Detect which cell encompasses the target text, then output its (X, Y) center coordinate. 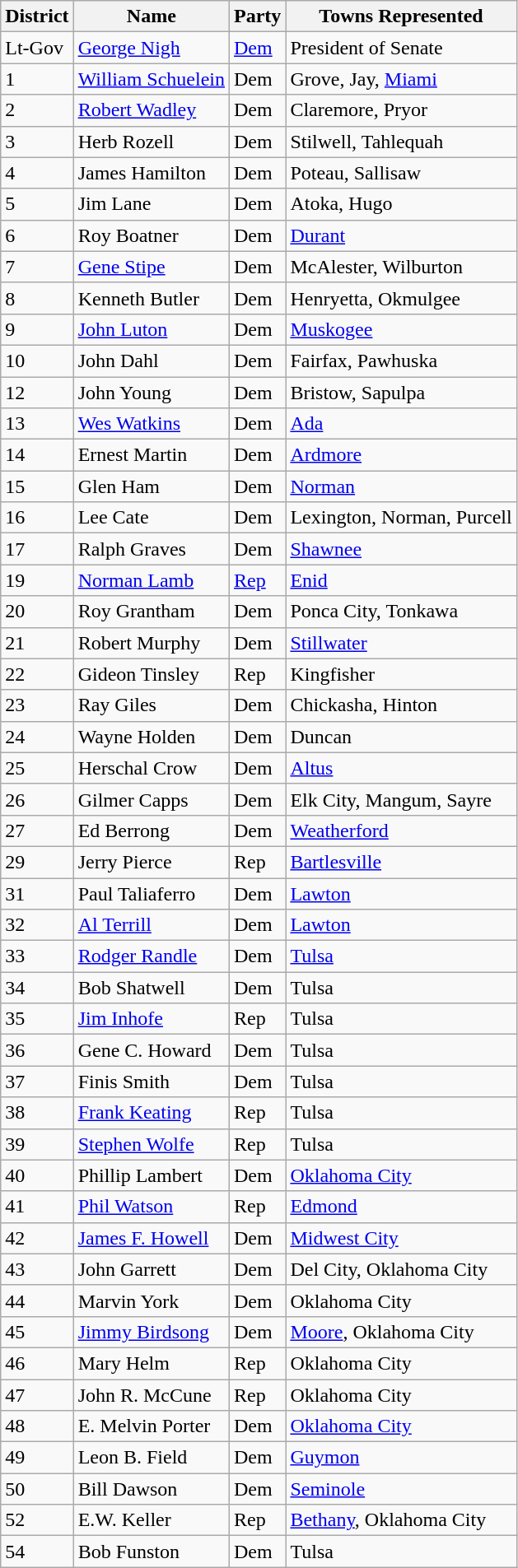
27 (37, 831)
Robert Murphy (152, 643)
Rodger Randle (152, 956)
Bob Funston (152, 1552)
Moore, Oklahoma City (401, 1332)
23 (37, 705)
Herschal Crow (152, 768)
Ralph Graves (152, 549)
16 (37, 518)
47 (37, 1395)
Lee Cate (152, 518)
12 (37, 393)
20 (37, 612)
George Nigh (152, 48)
Stillwater (401, 643)
Robert Wadley (152, 110)
19 (37, 580)
Party (258, 16)
John Luton (152, 329)
33 (37, 956)
22 (37, 674)
Jimmy Birdsong (152, 1332)
29 (37, 862)
Roy Grantham (152, 612)
Norman (401, 486)
District (37, 16)
46 (37, 1363)
Durant (401, 235)
Bristow, Sapulpa (401, 393)
49 (37, 1458)
E.W. Keller (152, 1520)
Jerry Pierce (152, 862)
Gideon Tinsley (152, 674)
Edmond (401, 1207)
Leon B. Field (152, 1458)
Al Terrill (152, 925)
32 (37, 925)
Marvin York (152, 1300)
21 (37, 643)
15 (37, 486)
1 (37, 79)
2 (37, 110)
5 (37, 204)
Ada (401, 424)
Guymon (401, 1458)
E. Melvin Porter (152, 1426)
Frank Keating (152, 1113)
Poteau, Sallisaw (401, 173)
4 (37, 173)
Lexington, Norman, Purcell (401, 518)
James F. Howell (152, 1238)
13 (37, 424)
William Schuelein (152, 79)
Del City, Oklahoma City (401, 1269)
25 (37, 768)
50 (37, 1489)
Claremore, Pryor (401, 110)
Bob Shatwell (152, 988)
10 (37, 361)
Kenneth Butler (152, 298)
Finis Smith (152, 1082)
Gilmer Capps (152, 799)
Enid (401, 580)
McAlester, Wilburton (401, 267)
24 (37, 737)
37 (37, 1082)
7 (37, 267)
Altus (401, 768)
Norman Lamb (152, 580)
17 (37, 549)
9 (37, 329)
38 (37, 1113)
Paul Taliaferro (152, 893)
Elk City, Mangum, Sayre (401, 799)
President of Senate (401, 48)
Stephen Wolfe (152, 1144)
Phillip Lambert (152, 1175)
Ed Berrong (152, 831)
48 (37, 1426)
41 (37, 1207)
39 (37, 1144)
Glen Ham (152, 486)
Muskogee (401, 329)
54 (37, 1552)
Towns Represented (401, 16)
Henryetta, Okmulgee (401, 298)
8 (37, 298)
John R. McCune (152, 1395)
John Garrett (152, 1269)
Jim Lane (152, 204)
35 (37, 1019)
45 (37, 1332)
Duncan (401, 737)
Wayne Holden (152, 737)
Chickasha, Hinton (401, 705)
3 (37, 142)
34 (37, 988)
42 (37, 1238)
43 (37, 1269)
44 (37, 1300)
Mary Helm (152, 1363)
Jim Inhofe (152, 1019)
Gene Stipe (152, 267)
Seminole (401, 1489)
31 (37, 893)
Midwest City (401, 1238)
Wes Watkins (152, 424)
6 (37, 235)
26 (37, 799)
14 (37, 455)
Bill Dawson (152, 1489)
Ray Giles (152, 705)
Phil Watson (152, 1207)
Grove, Jay, Miami (401, 79)
Lt-Gov (37, 48)
Stilwell, Tahlequah (401, 142)
Bethany, Oklahoma City (401, 1520)
52 (37, 1520)
John Young (152, 393)
36 (37, 1050)
John Dahl (152, 361)
Shawnee (401, 549)
James Hamilton (152, 173)
Roy Boatner (152, 235)
Gene C. Howard (152, 1050)
Herb Rozell (152, 142)
Kingfisher (401, 674)
Atoka, Hugo (401, 204)
Ardmore (401, 455)
Name (152, 16)
40 (37, 1175)
Weatherford (401, 831)
Ponca City, Tonkawa (401, 612)
Fairfax, Pawhuska (401, 361)
Ernest Martin (152, 455)
Bartlesville (401, 862)
